Locate the cell with the specified text and output its [x, y] center coordinate. 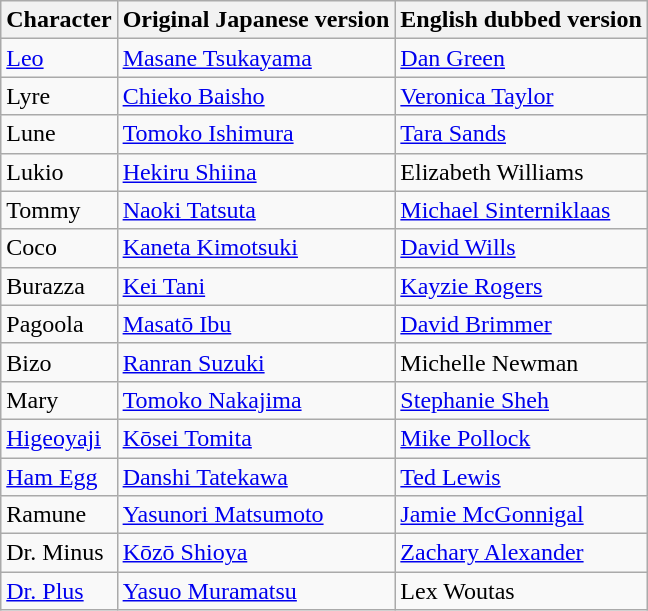
Kei Tani [256, 286]
Lex Woutas [521, 591]
Tomoko Ishimura [256, 134]
Dr. Minus [59, 553]
Kōzō Shioya [256, 553]
Bizo [59, 362]
Veronica Taylor [521, 96]
Lukio [59, 172]
Dan Green [521, 58]
David Wills [521, 248]
Zachary Alexander [521, 553]
Higeoyaji [59, 438]
Character [59, 20]
Danshi Tatekawa [256, 477]
Yasuo Muramatsu [256, 591]
Tomoko Nakajima [256, 400]
Yasunori Matsumoto [256, 515]
Hekiru Shiina [256, 172]
Stephanie Sheh [521, 400]
Pagoola [59, 324]
Kayzie Rogers [521, 286]
English dubbed version [521, 20]
Lyre [59, 96]
Elizabeth Williams [521, 172]
Michelle Newman [521, 362]
Lune [59, 134]
Coco [59, 248]
Jamie McGonnigal [521, 515]
Masane Tsukayama [256, 58]
Ham Egg [59, 477]
David Brimmer [521, 324]
Burazza [59, 286]
Ted Lewis [521, 477]
Tara Sands [521, 134]
Tommy [59, 210]
Original Japanese version [256, 20]
Michael Sinterniklaas [521, 210]
Mary [59, 400]
Ranran Suzuki [256, 362]
Naoki Tatsuta [256, 210]
Chieko Baisho [256, 96]
Leo [59, 58]
Ramune [59, 515]
Dr. Plus [59, 591]
Kaneta Kimotsuki [256, 248]
Masatō Ibu [256, 324]
Kōsei Tomita [256, 438]
Mike Pollock [521, 438]
